Scan for the cell matching the given text and deliver its (x, y) coordinate at center. 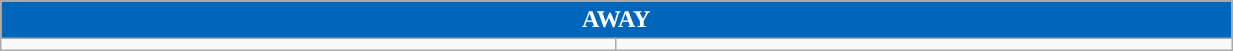
AWAY (616, 20)
